Find where the given text appears and provide that cell's center as [X, Y] coordinate. 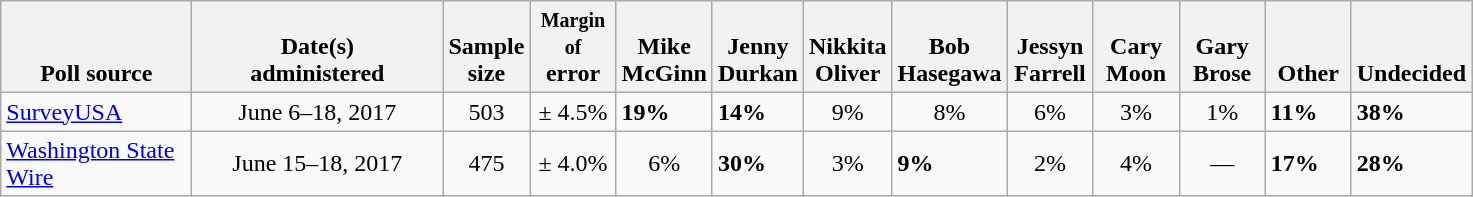
± 4.5% [573, 112]
Other [1308, 47]
± 4.0% [573, 164]
11% [1308, 112]
JennyDurkan [758, 47]
Undecided [1411, 47]
4% [1136, 164]
June 15–18, 2017 [318, 164]
NikkitaOliver [848, 47]
MikeMcGinn [664, 47]
8% [950, 112]
Samplesize [486, 47]
Poll source [96, 47]
38% [1411, 112]
CaryMoon [1136, 47]
2% [1050, 164]
SurveyUSA [96, 112]
19% [664, 112]
— [1222, 164]
28% [1411, 164]
475 [486, 164]
Margin oferror [573, 47]
BobHasegawa [950, 47]
JessynFarrell [1050, 47]
Washington State Wire [96, 164]
30% [758, 164]
June 6–18, 2017 [318, 112]
1% [1222, 112]
503 [486, 112]
14% [758, 112]
17% [1308, 164]
Date(s)administered [318, 47]
GaryBrose [1222, 47]
